Provide the (x, y) coordinate of the cell's center where the given text is located.  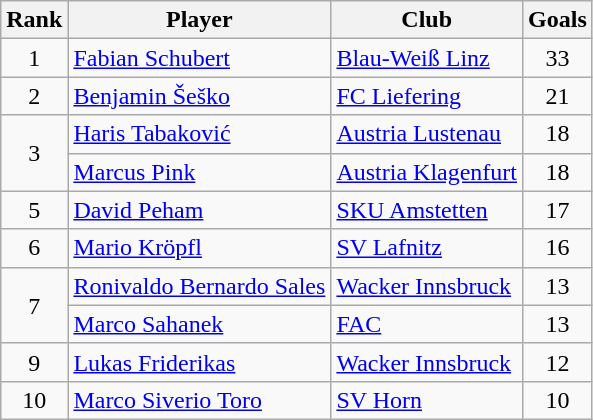
Blau-Weiß Linz (427, 58)
Austria Lustenau (427, 134)
SV Lafnitz (427, 248)
1 (34, 58)
2 (34, 96)
Fabian Schubert (200, 58)
Mario Kröpfl (200, 248)
Lukas Friderikas (200, 362)
21 (558, 96)
Club (427, 20)
7 (34, 305)
SKU Amstetten (427, 210)
17 (558, 210)
FC Liefering (427, 96)
Benjamin Šeško (200, 96)
Ronivaldo Bernardo Sales (200, 286)
Marco Sahanek (200, 324)
FAC (427, 324)
Marco Siverio Toro (200, 400)
9 (34, 362)
SV Horn (427, 400)
Austria Klagenfurt (427, 172)
33 (558, 58)
David Peham (200, 210)
Haris Tabaković (200, 134)
16 (558, 248)
Goals (558, 20)
5 (34, 210)
3 (34, 153)
6 (34, 248)
Marcus Pink (200, 172)
Player (200, 20)
Rank (34, 20)
12 (558, 362)
